Extract the (X, Y) coordinate from the center of the cell holding the provided text.  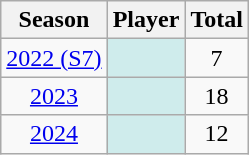
Player (146, 20)
18 (217, 96)
2022 (S7) (54, 58)
7 (217, 58)
Total (217, 20)
12 (217, 134)
2024 (54, 134)
2023 (54, 96)
Season (54, 20)
